Provide the (X, Y) coordinate of the cell's center where the given text is located.  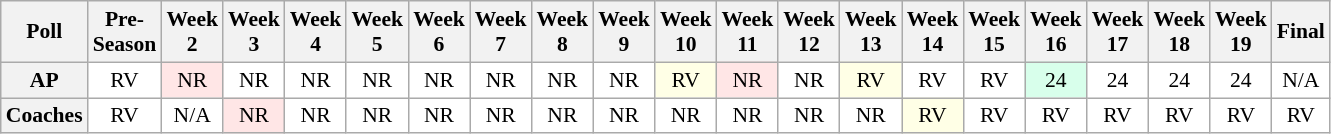
Week6 (439, 32)
Coaches (44, 116)
Week4 (316, 32)
Poll (44, 32)
Week19 (1241, 32)
Week15 (994, 32)
AP (44, 80)
Week12 (809, 32)
Week3 (254, 32)
Week7 (501, 32)
Week2 (192, 32)
Final (1301, 32)
Week14 (933, 32)
Week16 (1056, 32)
Week17 (1118, 32)
Week9 (624, 32)
Week10 (686, 32)
Pre-Season (125, 32)
Week13 (871, 32)
Week11 (748, 32)
Week5 (377, 32)
Week8 (562, 32)
Week18 (1179, 32)
